Provide the [X, Y] coordinate of the cell's center where the given text is located.  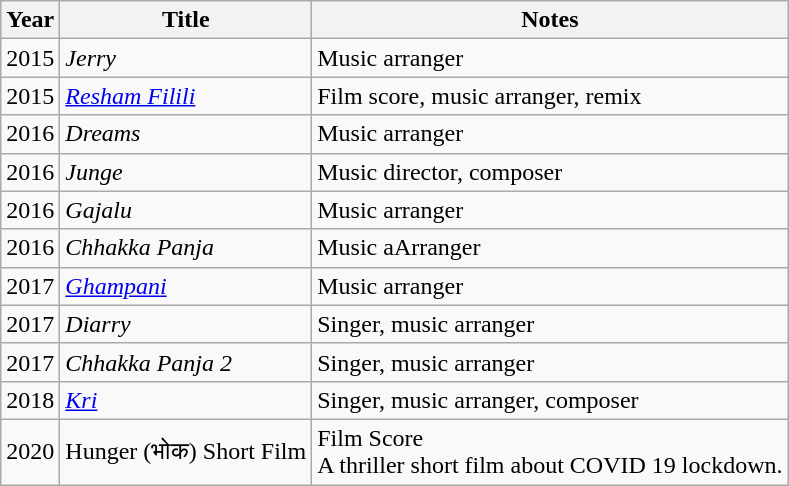
Hunger (भोक) Short Film [186, 452]
Diarry [186, 324]
Film ScoreA thriller short film about COVID 19 lockdown. [550, 452]
Dreams [186, 134]
Music aArranger [550, 248]
Film score, music arranger, remix [550, 96]
Ghampani [186, 286]
Resham Filili [186, 96]
2018 [30, 400]
Notes [550, 20]
Gajalu [186, 210]
Singer, music arranger, composer [550, 400]
Kri [186, 400]
2020 [30, 452]
Year [30, 20]
Music director, composer [550, 172]
Junge [186, 172]
Title [186, 20]
Chhakka Panja [186, 248]
Jerry [186, 58]
Chhakka Panja 2 [186, 362]
